Return the (x, y) coordinate for the center point of the cell that contains the specified text.  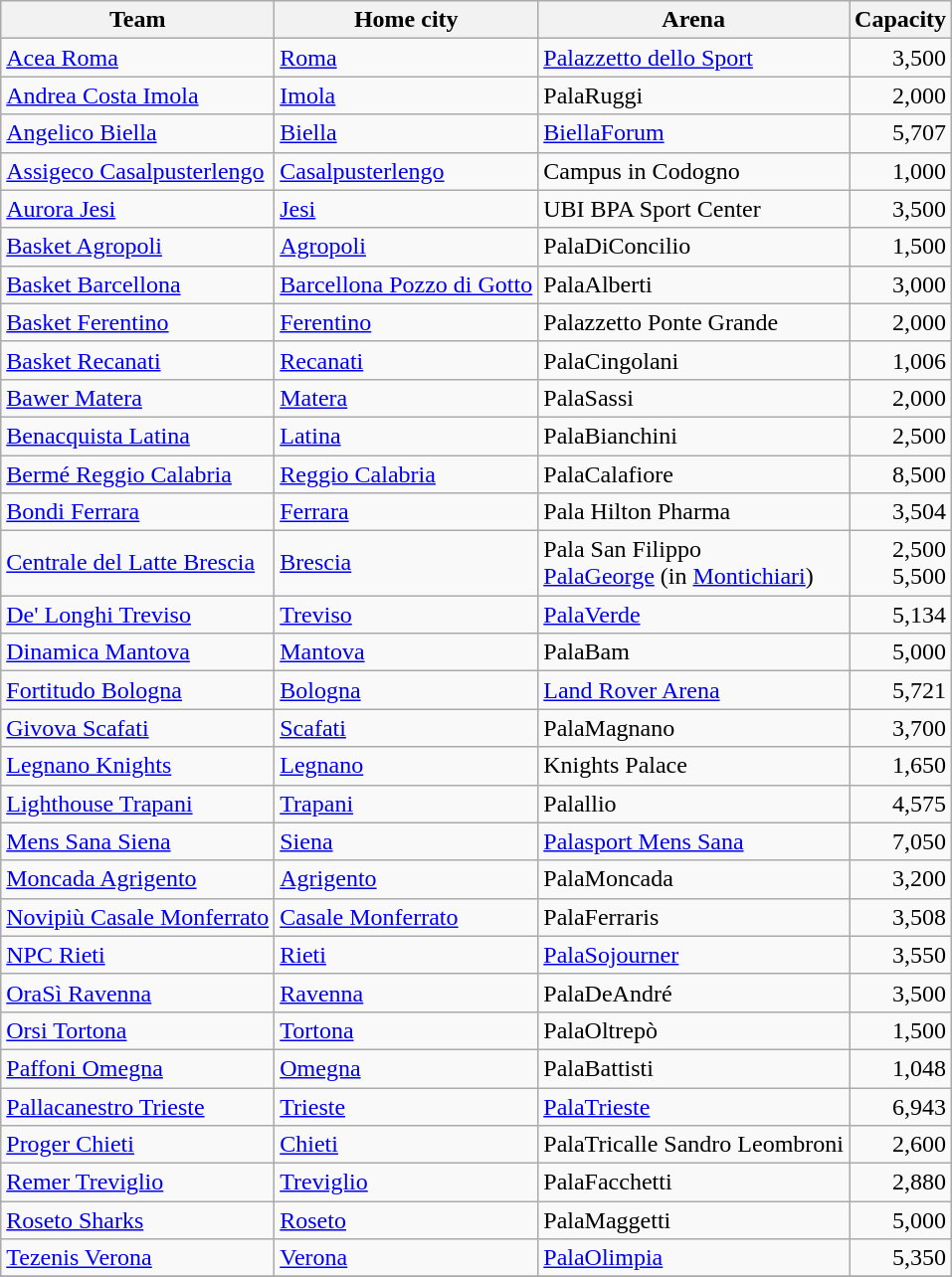
BiellaForum (694, 133)
Treviso (406, 615)
Scafati (406, 728)
PalaAlberti (694, 284)
Basket Barcellona (137, 284)
Ravenna (406, 993)
3,000 (901, 284)
Trieste (406, 1107)
Roseto (406, 1220)
1,650 (901, 766)
Roma (406, 58)
PalaBam (694, 652)
Rieti (406, 955)
Ferentino (406, 322)
Casale Monferrato (406, 917)
Dinamica Mantova (137, 652)
Ferrara (406, 512)
Matera (406, 398)
PalaBianchini (694, 436)
Remer Treviglio (137, 1183)
Orsi Tortona (137, 1030)
PalaSojourner (694, 955)
6,943 (901, 1107)
Jesi (406, 209)
UBI BPA Sport Center (694, 209)
3,550 (901, 955)
3,200 (901, 879)
Knights Palace (694, 766)
Proger Chieti (137, 1145)
Imola (406, 95)
5,721 (901, 690)
Assigeco Casalpusterlengo (137, 171)
Fortitudo Bologna (137, 690)
Trapani (406, 804)
PalaDeAndré (694, 993)
Siena (406, 841)
Treviglio (406, 1183)
PalaCingolani (694, 360)
5,707 (901, 133)
4,575 (901, 804)
3,504 (901, 512)
Casalpusterlengo (406, 171)
5,134 (901, 615)
Verona (406, 1258)
Bologna (406, 690)
PalaCalafiore (694, 474)
Campus in Codogno (694, 171)
PalaVerde (694, 615)
Acea Roma (137, 58)
PalaMagnano (694, 728)
PalaTricalle Sandro Leombroni (694, 1145)
PalaMaggetti (694, 1220)
2,500 (901, 436)
De' Longhi Treviso (137, 615)
Tezenis Verona (137, 1258)
Pala San FilippoPalaGeorge (in Montichiari) (694, 563)
Tortona (406, 1030)
Basket Ferentino (137, 322)
1,006 (901, 360)
Novipiù Casale Monferrato (137, 917)
Moncada Agrigento (137, 879)
Centrale del Latte Brescia (137, 563)
PalaDiConcilio (694, 247)
Roseto Sharks (137, 1220)
Palallio (694, 804)
2,880 (901, 1183)
Givova Scafati (137, 728)
3,508 (901, 917)
Brescia (406, 563)
Basket Recanati (137, 360)
Latina (406, 436)
7,050 (901, 841)
Recanati (406, 360)
PalaBattisti (694, 1068)
1,048 (901, 1068)
NPC Rieti (137, 955)
3,700 (901, 728)
Pallacanestro Trieste (137, 1107)
PalaOltrepò (694, 1030)
PalaSassi (694, 398)
Pala Hilton Pharma (694, 512)
Bondi Ferrara (137, 512)
Chieti (406, 1145)
Agrigento (406, 879)
8,500 (901, 474)
Mens Sana Siena (137, 841)
Barcellona Pozzo di Gotto (406, 284)
PalaFerraris (694, 917)
Legnano Knights (137, 766)
Palasport Mens Sana (694, 841)
Palazzetto dello Sport (694, 58)
1,000 (901, 171)
Basket Agropoli (137, 247)
PalaOlimpia (694, 1258)
2,600 (901, 1145)
Agropoli (406, 247)
Legnano (406, 766)
Paffoni Omegna (137, 1068)
PalaTrieste (694, 1107)
Bermé Reggio Calabria (137, 474)
Angelico Biella (137, 133)
Palazzetto Ponte Grande (694, 322)
Home city (406, 20)
Team (137, 20)
Land Rover Arena (694, 690)
5,350 (901, 1258)
Mantova (406, 652)
Andrea Costa Imola (137, 95)
Reggio Calabria (406, 474)
2,5005,500 (901, 563)
Arena (694, 20)
PalaMoncada (694, 879)
Aurora Jesi (137, 209)
PalaRuggi (694, 95)
Lighthouse Trapani (137, 804)
Benacquista Latina (137, 436)
PalaFacchetti (694, 1183)
Bawer Matera (137, 398)
Capacity (901, 20)
Biella (406, 133)
Omegna (406, 1068)
OraSì Ravenna (137, 993)
